For the text-containing cell, return its midpoint in [X, Y] coordinate format. 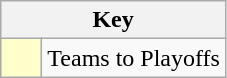
Key [114, 20]
Teams to Playoffs [134, 58]
